Identify which cell holds the provided text, then report its (X, Y) central coordinate. 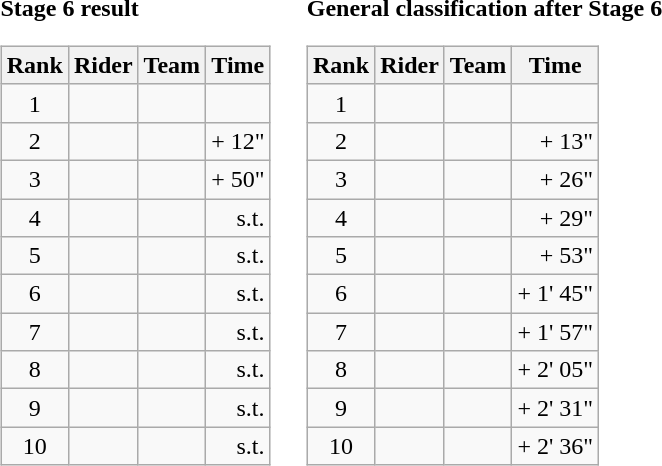
+ 50" (238, 179)
+ 12" (238, 141)
+ 53" (556, 256)
+ 26" (556, 179)
+ 13" (556, 141)
+ 2' 36" (556, 446)
+ 2' 05" (556, 370)
+ 1' 45" (556, 294)
+ 2' 31" (556, 408)
+ 1' 57" (556, 332)
+ 29" (556, 217)
